Search for the cell housing the specified text and yield its [X, Y] center coordinate. 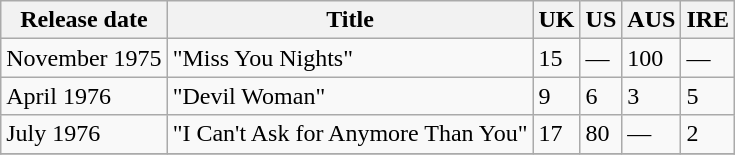
Title [350, 20]
100 [652, 58]
80 [601, 134]
5 [708, 96]
July 1976 [84, 134]
9 [556, 96]
"Miss You Nights" [350, 58]
6 [601, 96]
Release date [84, 20]
3 [652, 96]
US [601, 20]
UK [556, 20]
April 1976 [84, 96]
15 [556, 58]
17 [556, 134]
"Devil Woman" [350, 96]
AUS [652, 20]
IRE [708, 20]
"I Can't Ask for Anymore Than You" [350, 134]
November 1975 [84, 58]
2 [708, 134]
